Find where the given text appears and provide that cell's center as (x, y) coordinate. 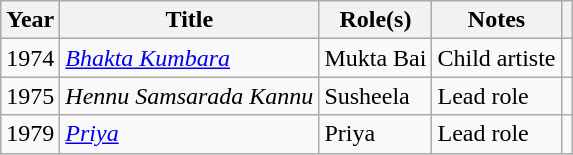
Hennu Samsarada Kannu (190, 96)
Child artiste (496, 58)
Title (190, 20)
1975 (30, 96)
Role(s) (376, 20)
Notes (496, 20)
1974 (30, 58)
1979 (30, 134)
Bhakta Kumbara (190, 58)
Mukta Bai (376, 58)
Year (30, 20)
Susheela (376, 96)
